Return [x, y] of the center of cell containing provided text 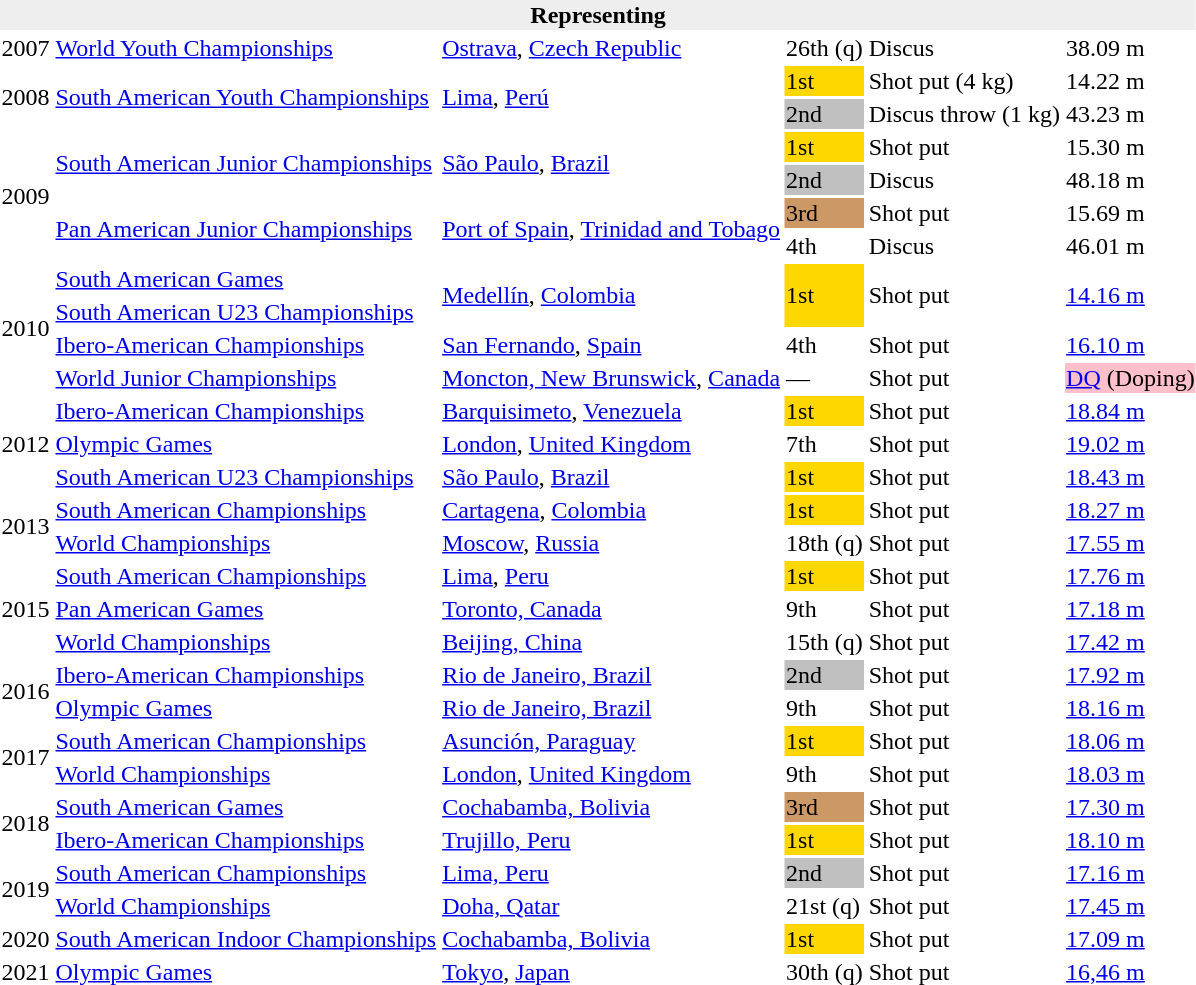
World Youth Championships [246, 48]
Pan American Games [246, 609]
Discus throw (1 kg) [964, 114]
Representing [598, 15]
South American Junior Championships [246, 164]
2017 [26, 758]
Ostrava, Czech Republic [612, 48]
2012 [26, 444]
2018 [26, 824]
Trujillo, Peru [612, 840]
Toronto, Canada [612, 609]
San Fernando, Spain [612, 345]
7th [825, 444]
Pan American Junior Championships [246, 230]
Moncton, New Brunswick, Canada [612, 378]
2019 [26, 890]
15th (q) [825, 642]
World Junior Championships [246, 378]
— [825, 378]
Medellín, Colombia [612, 296]
Doha, Qatar [612, 906]
Beijing, China [612, 642]
2007 [26, 48]
Lima, Perú [612, 98]
2020 [26, 939]
South American Indoor Championships [246, 939]
Asunción, Paraguay [612, 741]
21st (q) [825, 906]
2009 [26, 196]
Port of Spain, Trinidad and Tobago [612, 230]
2016 [26, 692]
2008 [26, 98]
Shot put (4 kg) [964, 81]
Moscow, Russia [612, 543]
South American Youth Championships [246, 98]
2015 [26, 609]
2013 [26, 526]
18th (q) [825, 543]
26th (q) [825, 48]
Cartagena, Colombia [612, 510]
Barquisimeto, Venezuela [612, 411]
2010 [26, 328]
